Return the [X, Y] coordinate for the center point of the cell that contains the specified text.  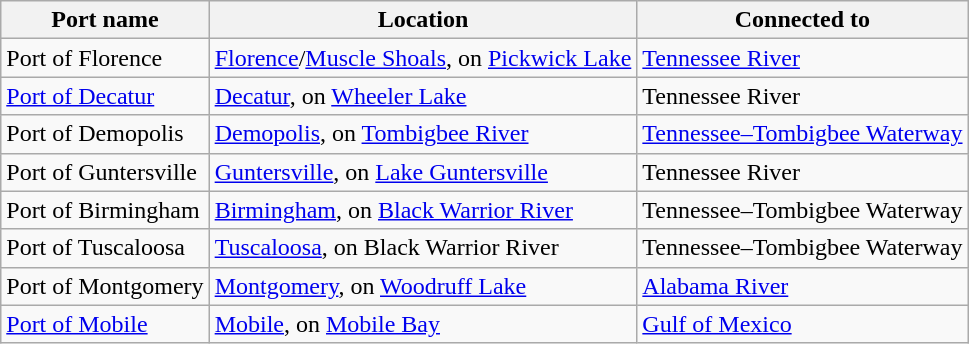
Florence/Muscle Shoals, on Pickwick Lake [423, 58]
Port name [105, 20]
Decatur, on Wheeler Lake [423, 96]
Port of Guntersville [105, 172]
Port of Demopolis [105, 134]
Connected to [802, 20]
Gulf of Mexico [802, 324]
Alabama River [802, 286]
Tuscaloosa, on Black Warrior River [423, 248]
Birmingham, on Black Warrior River [423, 210]
Port of Montgomery [105, 286]
Guntersville, on Lake Guntersville [423, 172]
Port of Mobile [105, 324]
Port of Birmingham [105, 210]
Mobile, on Mobile Bay [423, 324]
Demopolis, on Tombigbee River [423, 134]
Montgomery, on Woodruff Lake [423, 286]
Port of Decatur [105, 96]
Port of Florence [105, 58]
Location [423, 20]
Port of Tuscaloosa [105, 248]
